Return [X, Y] of the center of cell containing provided text 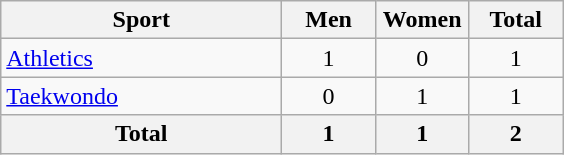
Women [422, 20]
Men [329, 20]
2 [516, 134]
Athletics [142, 58]
Sport [142, 20]
Taekwondo [142, 96]
